Scan for the cell matching the given text and deliver its (X, Y) coordinate at center. 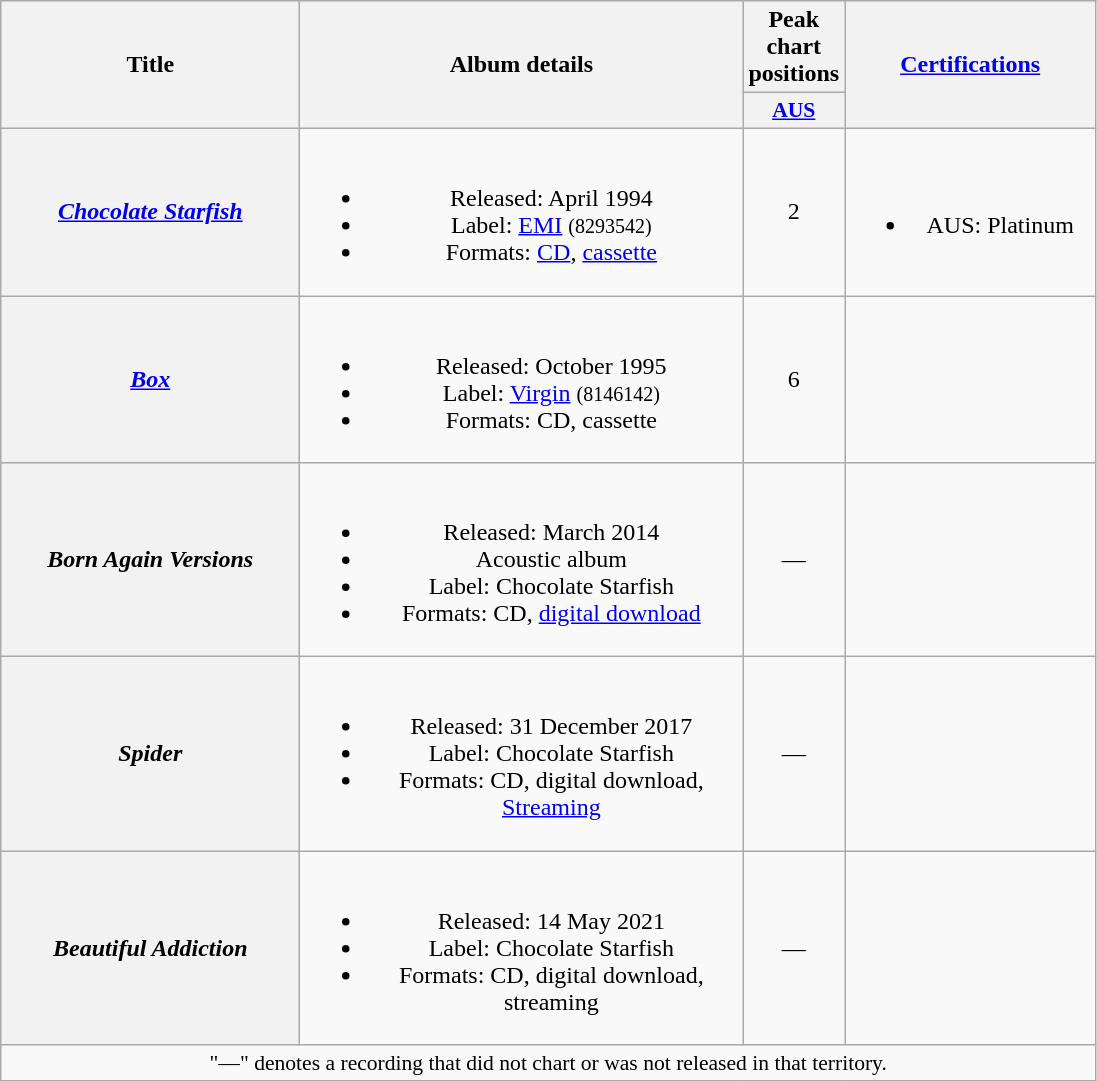
Released: 31 December 2017Label: Chocolate StarfishFormats: CD, digital download, Streaming (522, 754)
2 (794, 212)
Peak chart positions (794, 47)
Certifications (970, 65)
Beautiful Addiction (150, 948)
Released: October 1995Label: Virgin (8146142)Formats: CD, cassette (522, 380)
Released: March 2014Acoustic albumLabel: Chocolate StarfishFormats: CD, digital download (522, 560)
AUS (794, 111)
AUS: Platinum (970, 212)
"—" denotes a recording that did not chart or was not released in that territory. (548, 1063)
Released: 14 May 2021Label: Chocolate StarfishFormats: CD, digital download, streaming (522, 948)
6 (794, 380)
Title (150, 65)
Chocolate Starfish (150, 212)
Born Again Versions (150, 560)
Album details (522, 65)
Box (150, 380)
Released: April 1994Label: EMI (8293542)Formats: CD, cassette (522, 212)
Spider (150, 754)
